Locate the cell with the specified text and output its [x, y] center coordinate. 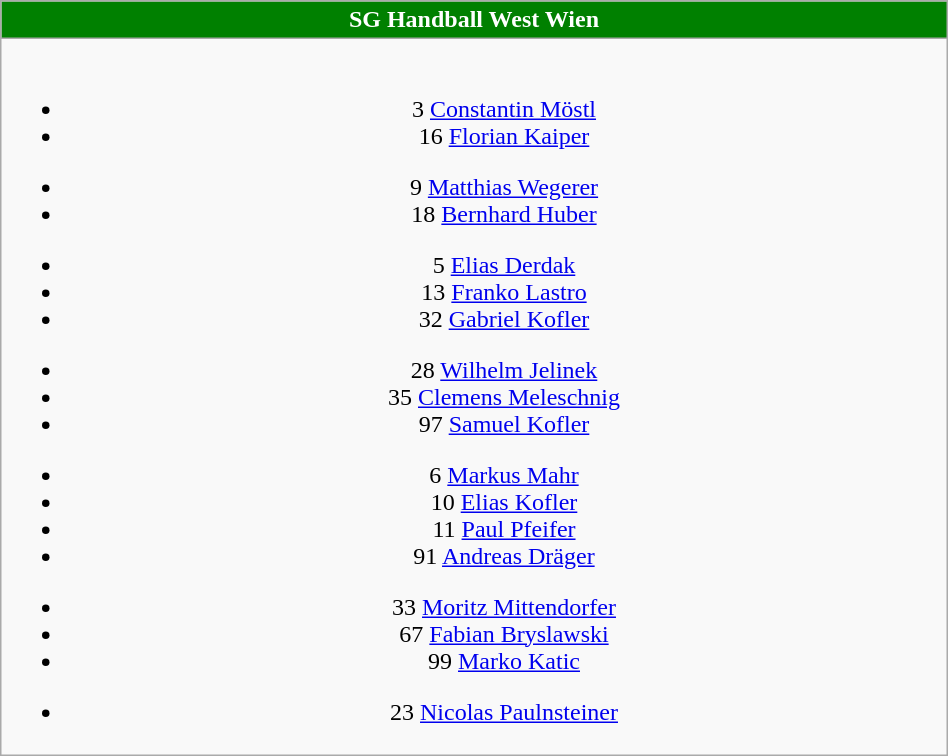
SG Handball West Wien [474, 20]
